Pinpoint the cell where the given text exists, returning its [X, Y] midpoint coordinate. 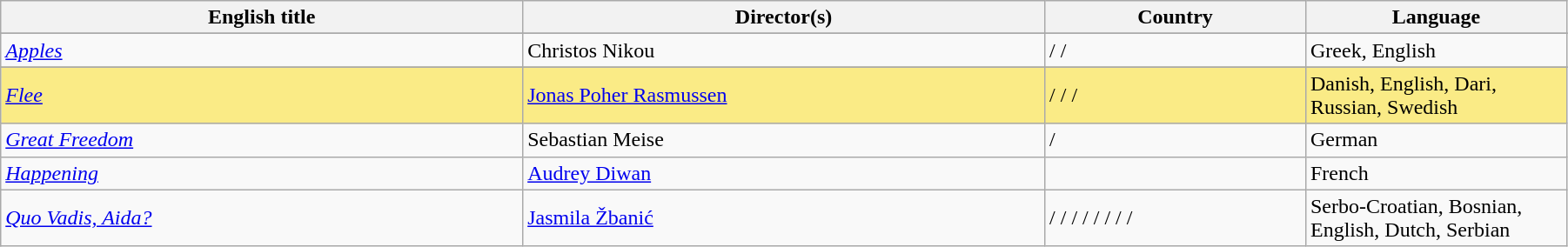
English title [262, 17]
Country [1176, 17]
German [1436, 140]
Serbo-Croatian, Bosnian, English, Dutch, Serbian [1436, 217]
Jasmila Žbanić [784, 217]
Director(s) [784, 17]
Quo Vadis, Aida? [262, 217]
Sebastian Meise [784, 140]
Jonas Poher Rasmussen [784, 96]
/ / [1176, 50]
Danish, English, Dari, Russian, Swedish [1436, 96]
/ / / / / / / / [1176, 217]
Audrey Diwan [784, 173]
Flee [262, 96]
/ [1176, 140]
French [1436, 173]
Happening [262, 173]
Apples [262, 50]
Language [1436, 17]
Greek, English [1436, 50]
/ / / [1176, 96]
Christos Nikou [784, 50]
Great Freedom [262, 140]
